Extract the (X, Y) coordinate from the center of the cell holding the provided text.  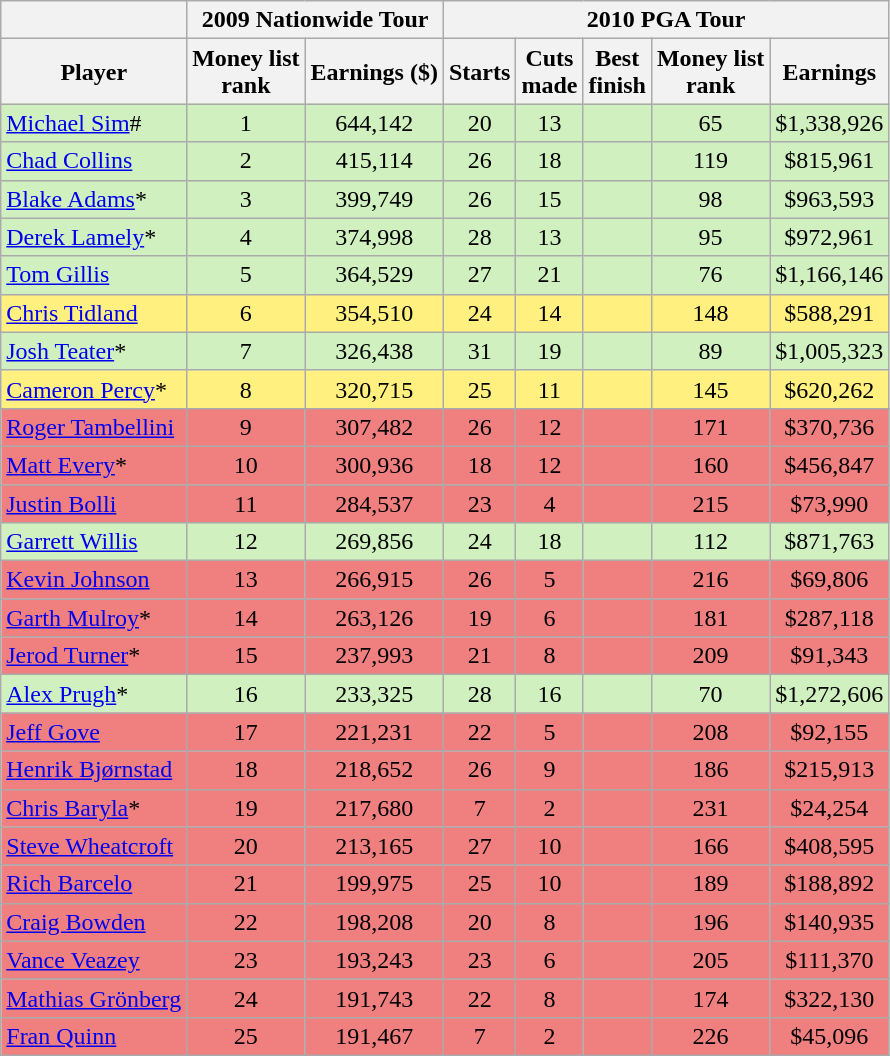
Blake Adams* (94, 199)
354,510 (374, 313)
Kevin Johnson (94, 580)
Derek Lamely* (94, 237)
$111,370 (830, 960)
Alex Prugh* (94, 694)
Justin Bolli (94, 503)
Matt Every* (94, 465)
$1,272,606 (830, 694)
70 (710, 694)
171 (710, 427)
$140,935 (830, 922)
$815,961 (830, 161)
326,438 (374, 351)
217,680 (374, 808)
199,975 (374, 884)
226 (710, 1036)
198,208 (374, 922)
119 (710, 161)
89 (710, 351)
181 (710, 618)
Jerod Turner* (94, 656)
$287,118 (830, 618)
Player (94, 72)
Henrik Bjørnstad (94, 770)
208 (710, 732)
415,114 (374, 161)
221,231 (374, 732)
95 (710, 237)
Rich Barcelo (94, 884)
76 (710, 275)
$188,892 (830, 884)
$408,595 (830, 846)
Chris Tidland (94, 313)
644,142 (374, 123)
$91,343 (830, 656)
174 (710, 998)
Vance Veazey (94, 960)
Michael Sim# (94, 123)
284,537 (374, 503)
263,126 (374, 618)
205 (710, 960)
237,993 (374, 656)
98 (710, 199)
Garth Mulroy* (94, 618)
$215,913 (830, 770)
$1,005,323 (830, 351)
364,529 (374, 275)
166 (710, 846)
193,243 (374, 960)
$322,130 (830, 998)
320,715 (374, 389)
Chris Baryla* (94, 808)
65 (710, 123)
269,856 (374, 542)
$24,254 (830, 808)
$456,847 (830, 465)
$45,096 (830, 1036)
Earnings (830, 72)
Mathias Grönberg (94, 998)
145 (710, 389)
Fran Quinn (94, 1036)
160 (710, 465)
215 (710, 503)
191,467 (374, 1036)
Cameron Percy* (94, 389)
$972,961 (830, 237)
$1,166,146 (830, 275)
266,915 (374, 580)
2009 Nationwide Tour (316, 20)
Cutsmade (550, 72)
Garrett Willis (94, 542)
$370,736 (830, 427)
Josh Teater* (94, 351)
399,749 (374, 199)
Earnings ($) (374, 72)
Bestfinish (617, 72)
$92,155 (830, 732)
Roger Tambellini (94, 427)
191,743 (374, 998)
233,325 (374, 694)
$73,990 (830, 503)
Chad Collins (94, 161)
218,652 (374, 770)
2010 PGA Tour (666, 20)
216 (710, 580)
$620,262 (830, 389)
300,936 (374, 465)
374,998 (374, 237)
$963,593 (830, 199)
1 (246, 123)
Tom Gillis (94, 275)
112 (710, 542)
$588,291 (830, 313)
$871,763 (830, 542)
186 (710, 770)
Jeff Gove (94, 732)
307,482 (374, 427)
Starts (479, 72)
3 (246, 199)
31 (479, 351)
196 (710, 922)
231 (710, 808)
148 (710, 313)
Craig Bowden (94, 922)
$1,338,926 (830, 123)
17 (246, 732)
189 (710, 884)
209 (710, 656)
Steve Wheatcroft (94, 846)
$69,806 (830, 580)
213,165 (374, 846)
